Return [X, Y] of the center of cell containing provided text 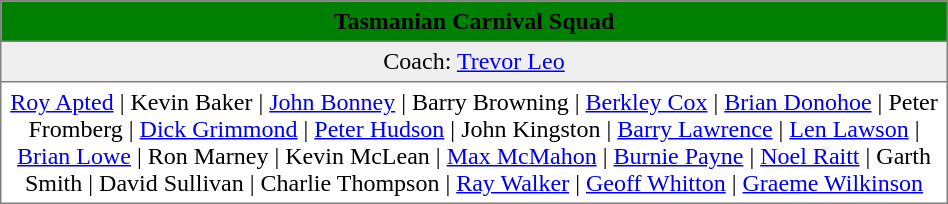
Tasmanian Carnival Squad [474, 21]
Coach: Trevor Leo [474, 61]
